Find where the given text appears and provide that cell's center as (X, Y) coordinate. 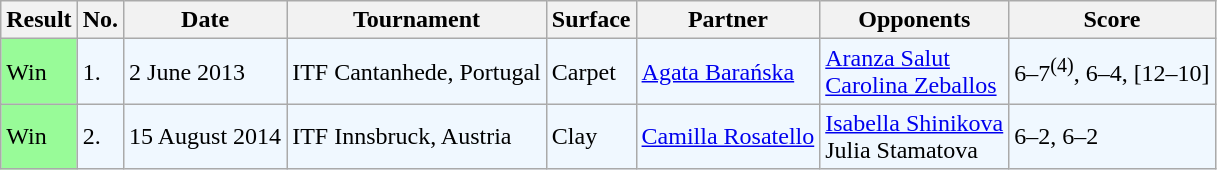
Aranza Salut Carolina Zeballos (914, 72)
2. (100, 136)
ITF Innsbruck, Austria (417, 136)
ITF Cantanhede, Portugal (417, 72)
6–7(4), 6–4, [12–10] (1112, 72)
2 June 2013 (206, 72)
6–2, 6–2 (1112, 136)
Camilla Rosatello (728, 136)
Partner (728, 20)
Tournament (417, 20)
Agata Barańska (728, 72)
Date (206, 20)
15 August 2014 (206, 136)
Opponents (914, 20)
Surface (591, 20)
1. (100, 72)
Clay (591, 136)
Score (1112, 20)
Carpet (591, 72)
No. (100, 20)
Isabella Shinikova Julia Stamatova (914, 136)
Result (39, 20)
